Identify which cell holds the provided text, then report its [x, y] central coordinate. 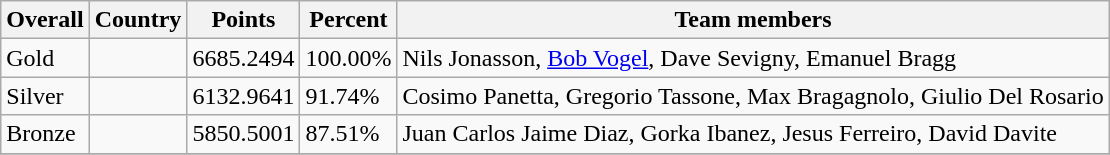
Overall [45, 20]
100.00% [348, 58]
Gold [45, 58]
Bronze [45, 134]
Silver [45, 96]
91.74% [348, 96]
87.51% [348, 134]
Percent [348, 20]
6685.2494 [244, 58]
Cosimo Panetta, Gregorio Tassone, Max Bragagnolo, Giulio Del Rosario [753, 96]
Team members [753, 20]
Juan Carlos Jaime Diaz, Gorka Ibanez, Jesus Ferreiro, David Davite [753, 134]
6132.9641 [244, 96]
Country [138, 20]
Points [244, 20]
5850.5001 [244, 134]
Nils Jonasson, Bob Vogel, Dave Sevigny, Emanuel Bragg [753, 58]
